Capture the cell that displays the provided text and extract its [x, y] central coordinate. 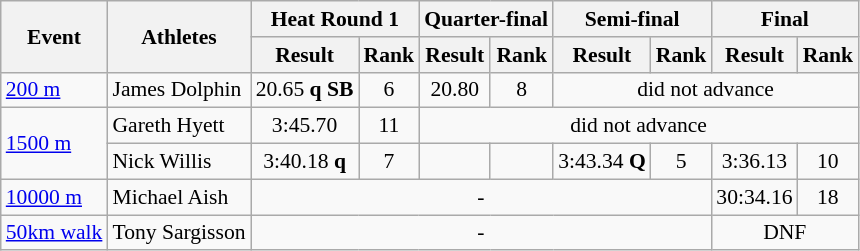
3:43.34 Q [602, 162]
20.80 [454, 90]
10000 m [54, 197]
Quarter-final [486, 19]
1500 m [54, 144]
Semi-final [632, 19]
20.65 q SB [305, 90]
Event [54, 36]
11 [390, 126]
200 m [54, 90]
Gareth Hyett [178, 126]
5 [682, 162]
30:34.16 [754, 197]
DNF [784, 233]
3:36.13 [754, 162]
10 [828, 162]
50km walk [54, 233]
6 [390, 90]
8 [522, 90]
Final [784, 19]
Michael Aish [178, 197]
Heat Round 1 [335, 19]
Tony Sargisson [178, 233]
Athletes [178, 36]
7 [390, 162]
Nick Willis [178, 162]
James Dolphin [178, 90]
3:40.18 q [305, 162]
18 [828, 197]
3:45.70 [305, 126]
